Output the (x, y) coordinate of the center of the cell containing the given text.  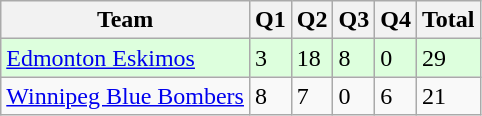
Q3 (354, 20)
18 (312, 58)
3 (270, 58)
Team (126, 20)
Total (448, 20)
7 (312, 96)
Q2 (312, 20)
Q4 (396, 20)
Edmonton Eskimos (126, 58)
6 (396, 96)
21 (448, 96)
Q1 (270, 20)
29 (448, 58)
Winnipeg Blue Bombers (126, 96)
